Output the [x, y] coordinate of the center of the cell containing the given text.  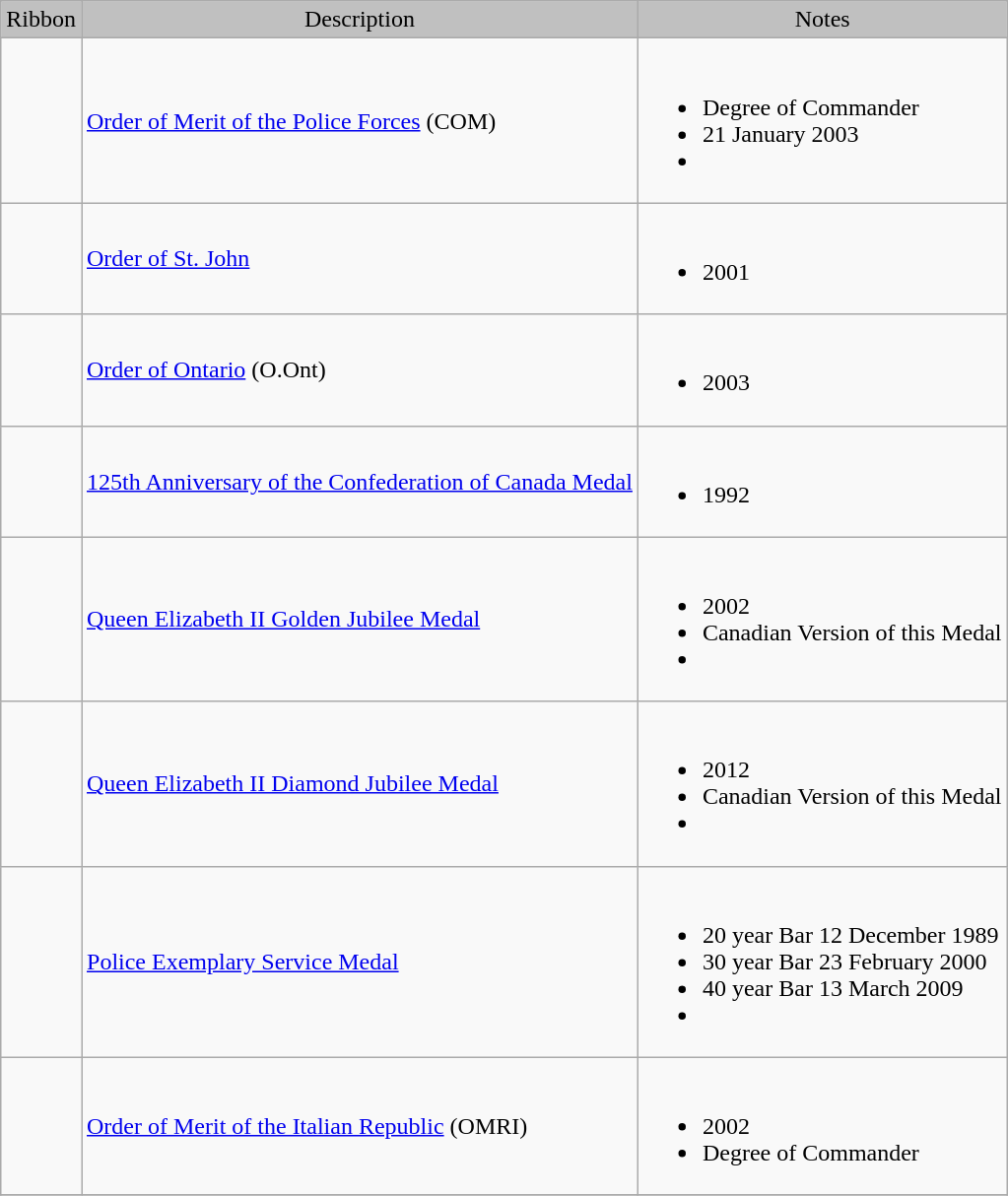
2001 [822, 258]
Police Exemplary Service Medal [359, 962]
Degree of Commander21 January 2003 [822, 120]
2002Degree of Commander [822, 1126]
Description [359, 20]
Order of Merit of the Police Forces (COM) [359, 120]
20 year Bar 12 December 198930 year Bar 23 February 200040 year Bar 13 March 2009 [822, 962]
Notes [822, 20]
Ribbon [41, 20]
Order of Merit of the Italian Republic (OMRI) [359, 1126]
Queen Elizabeth II Golden Jubilee Medal [359, 619]
Order of St. John [359, 258]
Queen Elizabeth II Diamond Jubilee Medal [359, 784]
125th Anniversary of the Confederation of Canada Medal [359, 481]
2002Canadian Version of this Medal [822, 619]
2003 [822, 370]
Order of Ontario (O.Ont) [359, 370]
2012Canadian Version of this Medal [822, 784]
1992 [822, 481]
